Locate the cell with the specified text and output its (X, Y) center coordinate. 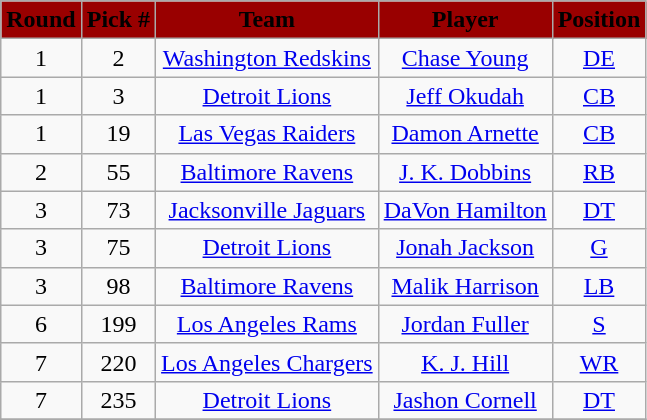
Pick # (118, 20)
55 (118, 172)
19 (118, 134)
Washington Redskins (268, 58)
Damon Arnette (465, 134)
Las Vegas Raiders (268, 134)
Position (599, 20)
Jordan Fuller (465, 324)
Round (41, 20)
Los Angeles Chargers (268, 362)
Malik Harrison (465, 286)
Jashon Cornell (465, 400)
WR (599, 362)
DE (599, 58)
235 (118, 400)
G (599, 248)
K. J. Hill (465, 362)
RB (599, 172)
199 (118, 324)
Jacksonville Jaguars (268, 210)
LB (599, 286)
220 (118, 362)
75 (118, 248)
DaVon Hamilton (465, 210)
Jonah Jackson (465, 248)
Player (465, 20)
98 (118, 286)
S (599, 324)
6 (41, 324)
73 (118, 210)
Jeff Okudah (465, 96)
Los Angeles Rams (268, 324)
J. K. Dobbins (465, 172)
Chase Young (465, 58)
Team (268, 20)
